Detect which cell encompasses the target text, then output its [x, y] center coordinate. 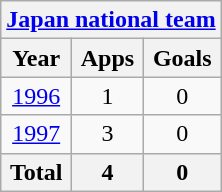
1997 [36, 134]
Japan national team [111, 20]
Apps [108, 58]
Total [36, 172]
3 [108, 134]
Goals [182, 58]
1996 [36, 96]
1 [108, 96]
4 [108, 172]
Year [36, 58]
